Detect which cell encompasses the target text, then output its [X, Y] center coordinate. 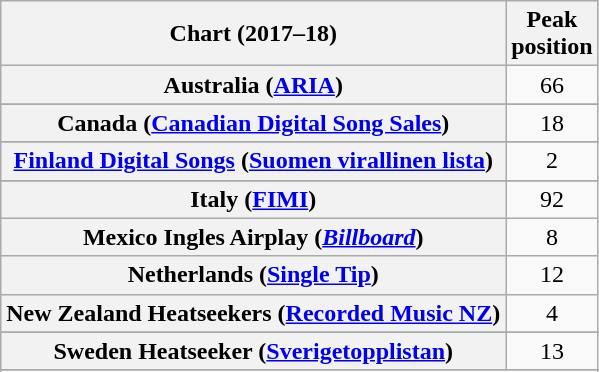
8 [552, 237]
2 [552, 161]
Peakposition [552, 34]
18 [552, 123]
4 [552, 313]
Finland Digital Songs (Suomen virallinen lista) [254, 161]
Sweden Heatseeker (Sverigetopplistan) [254, 351]
Italy (FIMI) [254, 199]
Mexico Ingles Airplay (Billboard) [254, 237]
92 [552, 199]
Australia (ARIA) [254, 85]
12 [552, 275]
Netherlands (Single Tip) [254, 275]
New Zealand Heatseekers (Recorded Music NZ) [254, 313]
66 [552, 85]
13 [552, 351]
Canada (Canadian Digital Song Sales) [254, 123]
Chart (2017–18) [254, 34]
